Detect which cell encompasses the target text, then output its [X, Y] center coordinate. 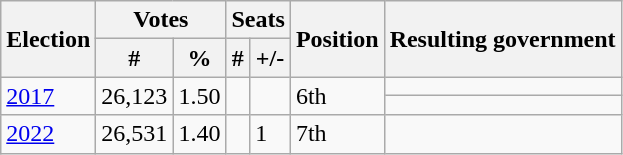
1 [270, 134]
1.50 [200, 96]
Election [48, 39]
1.40 [200, 134]
Position [337, 39]
Seats [258, 20]
26,123 [134, 96]
Votes [161, 20]
2017 [48, 96]
% [200, 58]
+/- [270, 58]
6th [337, 96]
2022 [48, 134]
7th [337, 134]
Resulting government [502, 39]
26,531 [134, 134]
